Determine the (X, Y) coordinate at the center of the cell enclosing the given text.  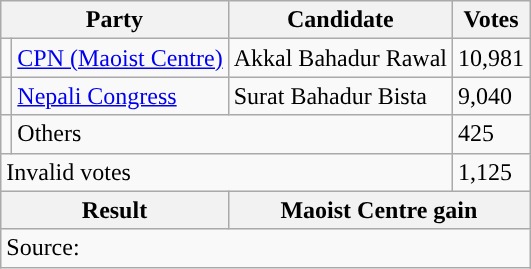
Maoist Centre gain (378, 210)
Party (114, 20)
Source: (266, 248)
Invalid votes (227, 172)
9,040 (492, 96)
Candidate (340, 20)
Others (232, 134)
425 (492, 134)
Votes (492, 20)
1,125 (492, 172)
Nepali Congress (120, 96)
Surat Bahadur Bista (340, 96)
Result (114, 210)
CPN (Maoist Centre) (120, 58)
Akkal Bahadur Rawal (340, 58)
10,981 (492, 58)
